Provide the (X, Y) coordinate of the cell's center where the given text is located.  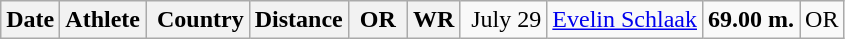
Date (30, 20)
Athlete (103, 20)
WR (433, 20)
Evelin Schlaak (625, 20)
69.00 m. (752, 20)
Country (198, 20)
Distance (298, 20)
July 29 (504, 20)
